Return the (x, y) coordinate for the center point of the cell that contains the specified text.  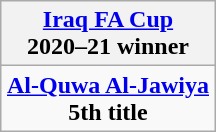
Iraq FA Cup2020–21 winner (108, 34)
Al-Quwa Al-Jawiya5th title (108, 98)
